Detect which cell encompasses the target text, then output its [x, y] center coordinate. 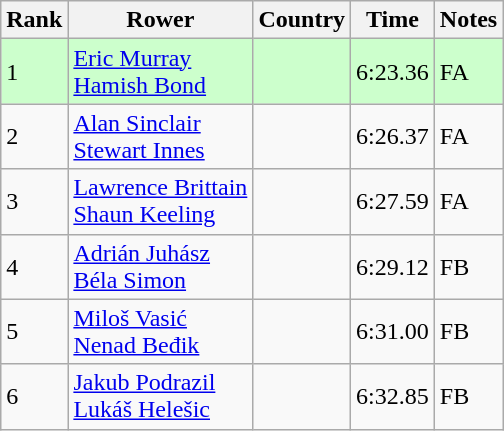
Alan SinclairStewart Innes [160, 136]
6:32.85 [393, 396]
Adrián JuhászBéla Simon [160, 266]
2 [34, 136]
Rank [34, 20]
6:27.59 [393, 202]
3 [34, 202]
Country [302, 20]
5 [34, 332]
4 [34, 266]
Time [393, 20]
6:29.12 [393, 266]
Eric MurrayHamish Bond [160, 72]
Lawrence BrittainShaun Keeling [160, 202]
6 [34, 396]
Rower [160, 20]
Notes [468, 20]
6:23.36 [393, 72]
6:26.37 [393, 136]
Jakub PodrazilLukáš Helešic [160, 396]
Miloš VasićNenad Beđik [160, 332]
1 [34, 72]
6:31.00 [393, 332]
